Output the (x, y) coordinate of the center of the cell containing the given text.  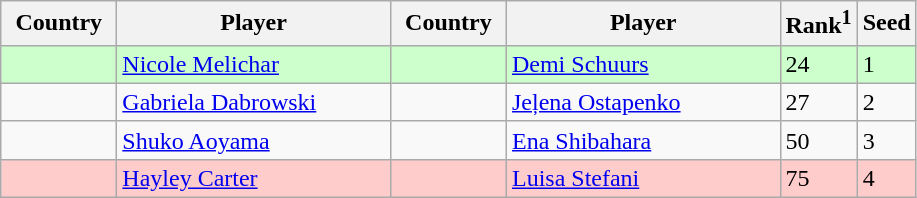
Gabriela Dabrowski (254, 102)
24 (818, 64)
50 (818, 140)
Ena Shibahara (643, 140)
75 (818, 178)
Shuko Aoyama (254, 140)
Hayley Carter (254, 178)
3 (886, 140)
Seed (886, 24)
Jeļena Ostapenko (643, 102)
Demi Schuurs (643, 64)
4 (886, 178)
Nicole Melichar (254, 64)
Luisa Stefani (643, 178)
1 (886, 64)
2 (886, 102)
Rank1 (818, 24)
27 (818, 102)
